Output the [x, y] coordinate of the center of the cell containing the given text.  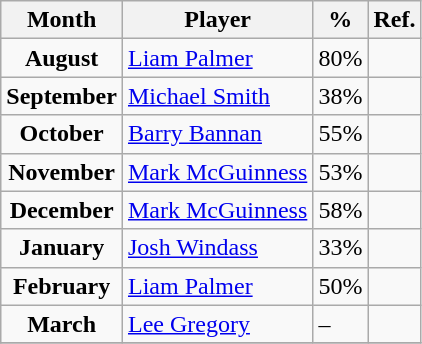
March [62, 324]
53% [340, 172]
80% [340, 58]
February [62, 286]
33% [340, 248]
September [62, 96]
October [62, 134]
58% [340, 210]
November [62, 172]
Month [62, 20]
Ref. [394, 20]
August [62, 58]
December [62, 210]
38% [340, 96]
January [62, 248]
% [340, 20]
50% [340, 286]
– [340, 324]
Lee Gregory [217, 324]
Michael Smith [217, 96]
Player [217, 20]
Barry Bannan [217, 134]
55% [340, 134]
Josh Windass [217, 248]
